Locate the cell with the specified text and output its (x, y) center coordinate. 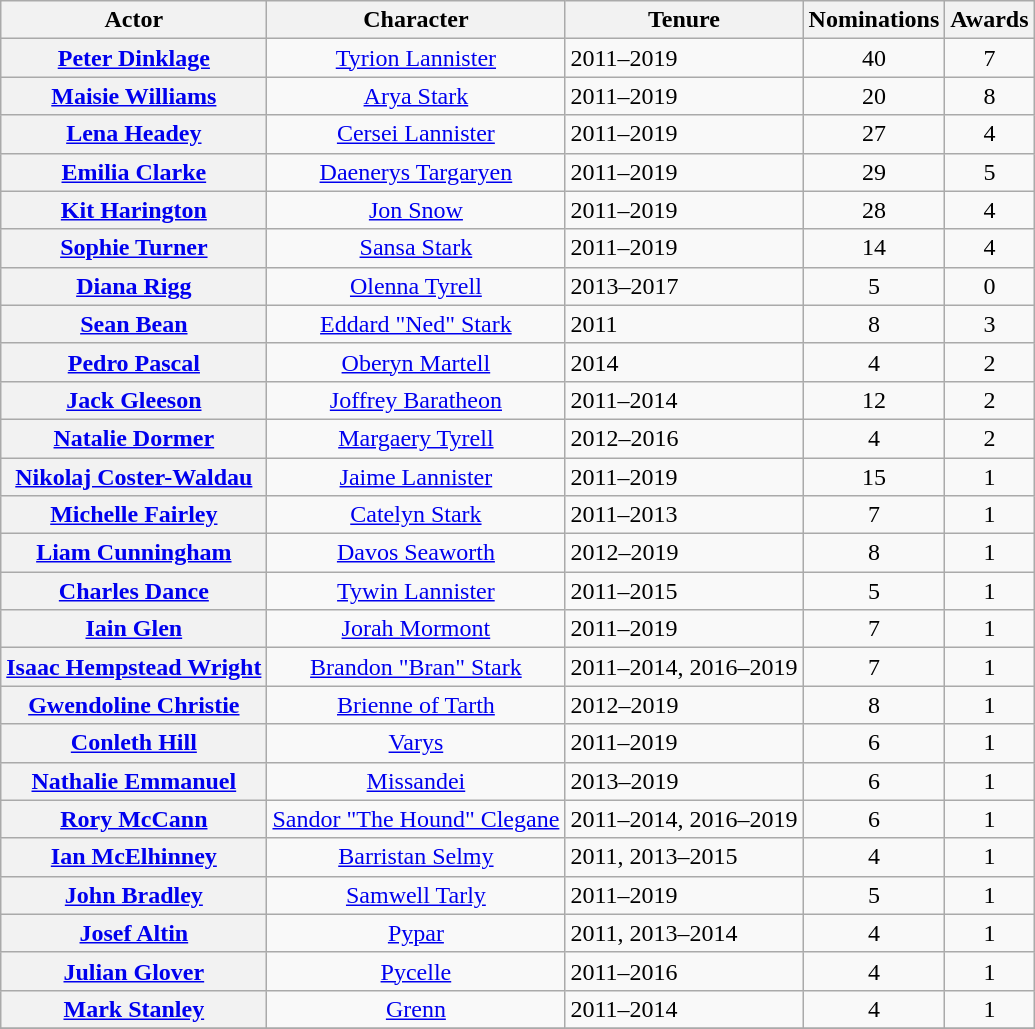
28 (874, 210)
14 (874, 248)
Olenna Tyrell (416, 286)
Jaime Lannister (416, 477)
Arya Stark (416, 96)
Tenure (684, 20)
Daenerys Targaryen (416, 172)
Jorah Mormont (416, 629)
Brandon "Bran" Stark (416, 667)
Jon Snow (416, 210)
Emilia Clarke (134, 172)
Mark Stanley (134, 1009)
Oberyn Martell (416, 362)
Missandei (416, 781)
Sean Bean (134, 324)
Davos Seaworth (416, 553)
Josef Altin (134, 933)
Lena Headey (134, 134)
2013–2019 (684, 781)
Catelyn Stark (416, 515)
40 (874, 58)
Samwell Tarly (416, 895)
Barristan Selmy (416, 857)
Actor (134, 20)
Margaery Tyrell (416, 438)
Cersei Lannister (416, 134)
Tywin Lannister (416, 591)
Varys (416, 743)
Liam Cunningham (134, 553)
Nikolaj Coster-Waldau (134, 477)
John Bradley (134, 895)
Joffrey Baratheon (416, 400)
Sansa Stark (416, 248)
Isaac Hempstead Wright (134, 667)
2011–2015 (684, 591)
Iain Glen (134, 629)
0 (990, 286)
Peter Dinklage (134, 58)
Jack Gleeson (134, 400)
Pycelle (416, 971)
2014 (684, 362)
Conleth Hill (134, 743)
Charles Dance (134, 591)
29 (874, 172)
20 (874, 96)
27 (874, 134)
Grenn (416, 1009)
2011–2016 (684, 971)
Maisie Williams (134, 96)
Nominations (874, 20)
2011, 2013–2015 (684, 857)
Tyrion Lannister (416, 58)
Diana Rigg (134, 286)
Gwendoline Christie (134, 705)
Sophie Turner (134, 248)
Julian Glover (134, 971)
Brienne of Tarth (416, 705)
Awards (990, 20)
2011–2013 (684, 515)
Pedro Pascal (134, 362)
3 (990, 324)
Rory McCann (134, 819)
2012–2016 (684, 438)
Sandor "The Hound" Clegane (416, 819)
12 (874, 400)
Natalie Dormer (134, 438)
Pypar (416, 933)
15 (874, 477)
Michelle Fairley (134, 515)
2013–2017 (684, 286)
Ian McElhinney (134, 857)
2011 (684, 324)
Kit Harington (134, 210)
Character (416, 20)
Eddard "Ned" Stark (416, 324)
2011, 2013–2014 (684, 933)
Nathalie Emmanuel (134, 781)
